Return (x, y) of the center of cell containing provided text 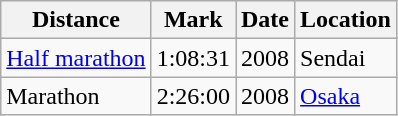
Sendai (346, 58)
Osaka (346, 96)
Mark (193, 20)
Half marathon (76, 58)
Date (266, 20)
Marathon (76, 96)
Distance (76, 20)
2:26:00 (193, 96)
Location (346, 20)
1:08:31 (193, 58)
